Provide the (X, Y) coordinate of the cell's center where the given text is located.  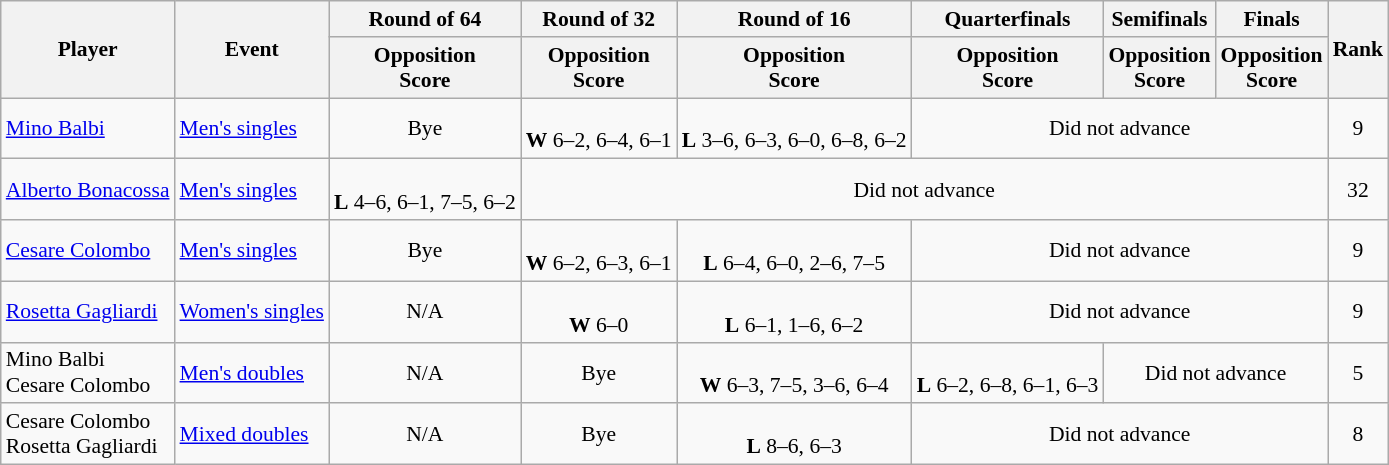
Quarterfinals (1008, 19)
Event (252, 50)
Mino Balbi Cesare Colombo (88, 372)
L 6–2, 6–8, 6–1, 6–3 (1008, 372)
Cesare Colombo (88, 250)
L 6–1, 1–6, 6–2 (794, 312)
Women's singles (252, 312)
Rank (1358, 50)
L 4–6, 6–1, 7–5, 6–2 (425, 190)
W 6–2, 6–3, 6–1 (599, 250)
32 (1358, 190)
Round of 32 (599, 19)
5 (1358, 372)
Player (88, 50)
L 8–6, 6–3 (794, 434)
L 3–6, 6–3, 6–0, 6–8, 6–2 (794, 128)
L 6–4, 6–0, 2–6, 7–5 (794, 250)
Rosetta Gagliardi (88, 312)
Semifinals (1159, 19)
Mixed doubles (252, 434)
Cesare Colombo Rosetta Gagliardi (88, 434)
W 6–3, 7–5, 3–6, 6–4 (794, 372)
8 (1358, 434)
W 6–0 (599, 312)
Alberto Bonacossa (88, 190)
Finals (1272, 19)
W 6–2, 6–4, 6–1 (599, 128)
Round of 16 (794, 19)
Mino Balbi (88, 128)
Round of 64 (425, 19)
Men's doubles (252, 372)
